Return [X, Y] of the center of cell containing provided text 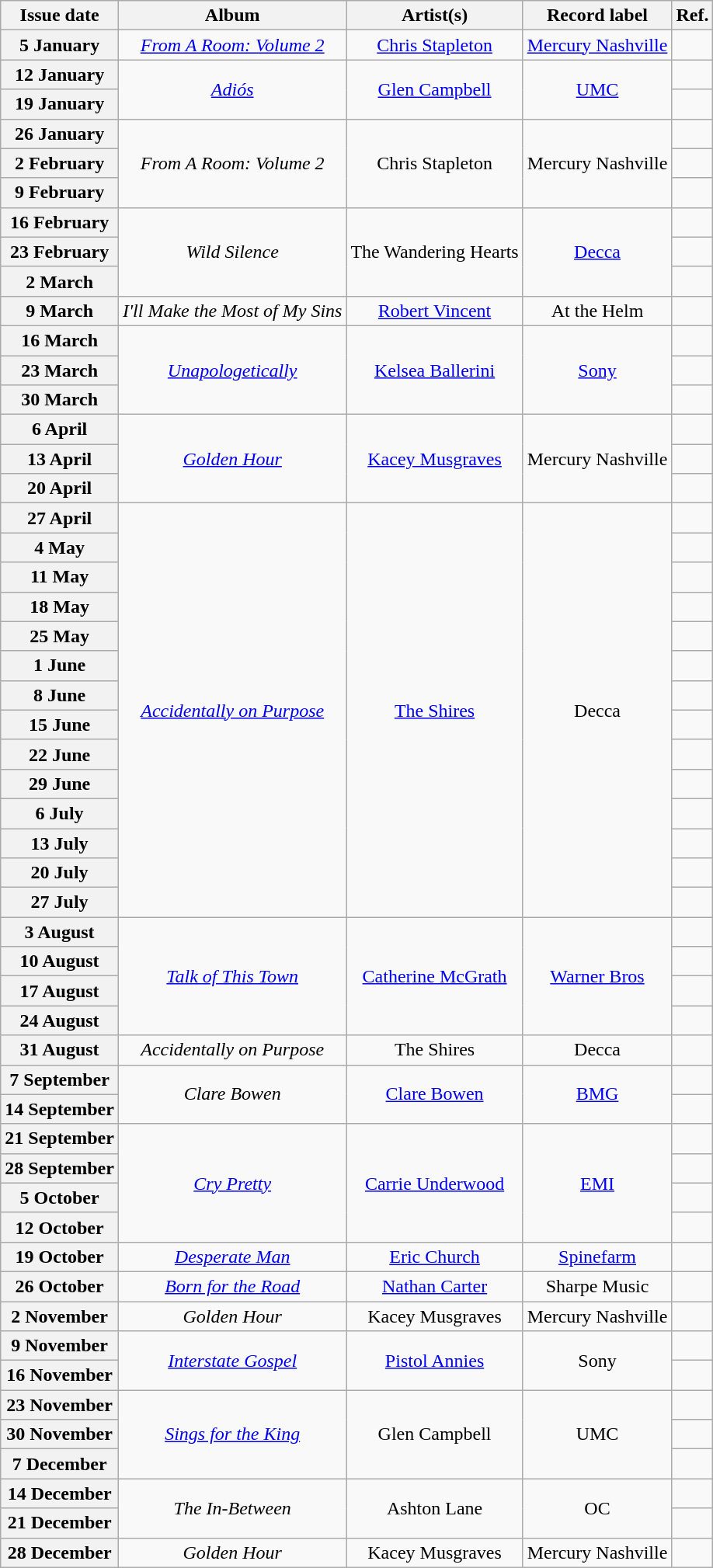
7 September [60, 1080]
Sharpe Music [597, 1286]
Album [231, 16]
2 March [60, 281]
Wild Silence [231, 252]
EMI [597, 1183]
Sings for the King [231, 1434]
11 May [60, 577]
BMG [597, 1094]
Eric Church [435, 1257]
Born for the Road [231, 1286]
13 July [60, 843]
Spinefarm [597, 1257]
The In-Between [231, 1508]
19 January [60, 104]
28 September [60, 1168]
12 October [60, 1227]
13 April [60, 459]
Unapologetically [231, 370]
16 March [60, 340]
9 February [60, 193]
21 December [60, 1523]
Pistol Annies [435, 1361]
3 August [60, 932]
Interstate Gospel [231, 1361]
25 May [60, 636]
9 November [60, 1346]
16 February [60, 222]
2 February [60, 163]
14 September [60, 1109]
OC [597, 1508]
1 June [60, 666]
30 March [60, 400]
23 November [60, 1405]
Cry Pretty [231, 1183]
6 July [60, 813]
18 May [60, 607]
26 October [60, 1286]
22 June [60, 754]
Issue date [60, 16]
Talk of This Town [231, 976]
20 April [60, 488]
Warner Bros [597, 976]
7 December [60, 1464]
Desperate Man [231, 1257]
5 October [60, 1198]
29 June [60, 784]
8 June [60, 695]
Robert Vincent [435, 311]
6 April [60, 429]
2 November [60, 1316]
26 January [60, 134]
27 July [60, 902]
At the Helm [597, 311]
4 May [60, 548]
Kelsea Ballerini [435, 370]
28 December [60, 1552]
12 January [60, 75]
20 July [60, 873]
Nathan Carter [435, 1286]
Ref. [693, 16]
19 October [60, 1257]
27 April [60, 518]
9 March [60, 311]
30 November [60, 1434]
23 February [60, 252]
15 June [60, 725]
The Wandering Hearts [435, 252]
5 January [60, 45]
Record label [597, 16]
14 December [60, 1493]
17 August [60, 991]
I'll Make the Most of My Sins [231, 311]
Adiós [231, 89]
31 August [60, 1050]
Ashton Lane [435, 1508]
21 September [60, 1139]
Artist(s) [435, 16]
16 November [60, 1375]
10 August [60, 961]
Carrie Underwood [435, 1183]
23 March [60, 370]
24 August [60, 1020]
Catherine McGrath [435, 976]
